Extract the [x, y] coordinate from the center of the cell holding the provided text.  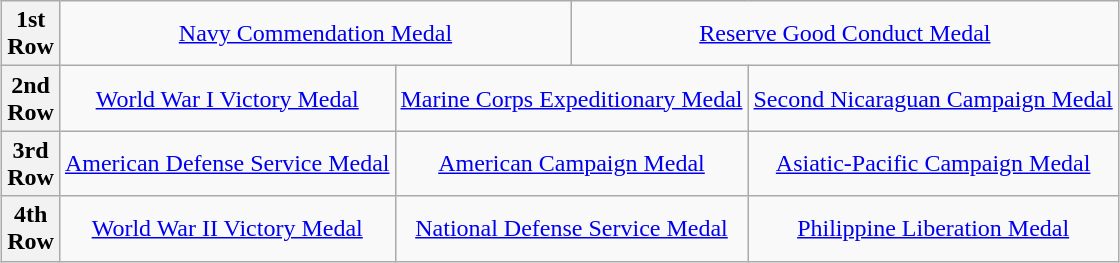
1stRow [31, 34]
American Defense Service Medal [227, 164]
American Campaign Medal [572, 164]
National Defense Service Medal [572, 228]
2ndRow [31, 98]
Reserve Good Conduct Medal [844, 34]
World War I Victory Medal [227, 98]
Second Nicaraguan Campaign Medal [933, 98]
Asiatic-Pacific Campaign Medal [933, 164]
4thRow [31, 228]
3rdRow [31, 164]
Marine Corps Expeditionary Medal [572, 98]
World War II Victory Medal [227, 228]
Philippine Liberation Medal [933, 228]
Navy Commendation Medal [315, 34]
